Locate the cell with the specified text and output its [X, Y] center coordinate. 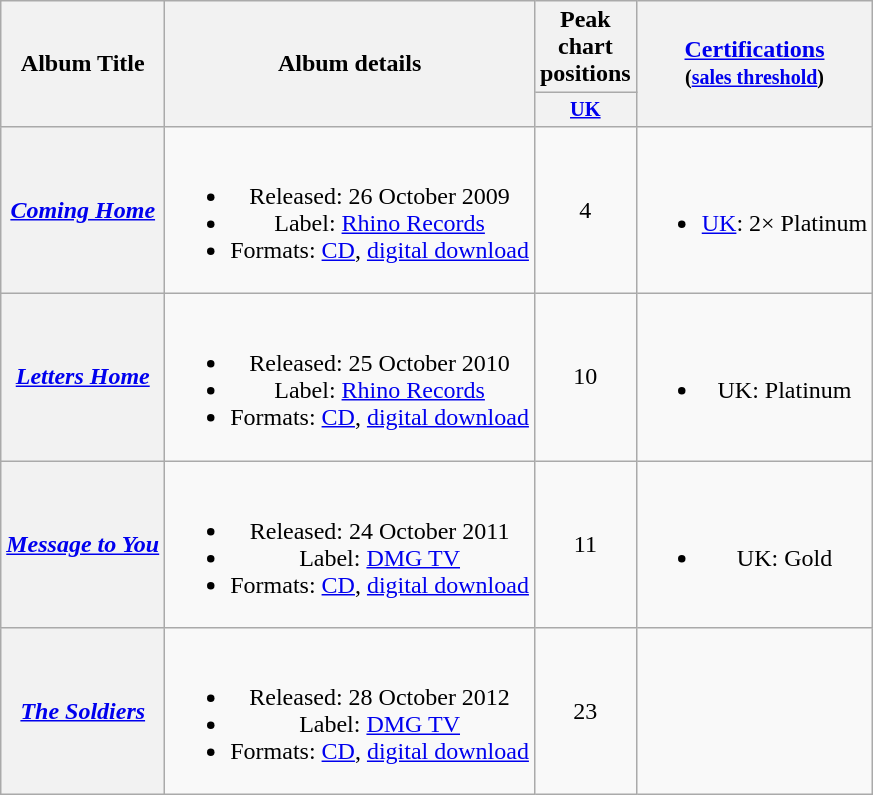
UK: Gold [754, 544]
Message to You [83, 544]
Released: 26 October 2009Label: Rhino RecordsFormats: CD, digital download [350, 210]
Album Title [83, 64]
Letters Home [83, 378]
Peak chart positions [585, 47]
11 [585, 544]
Released: 25 October 2010Label: Rhino RecordsFormats: CD, digital download [350, 378]
Coming Home [83, 210]
Released: 24 October 2011Label: DMG TVFormats: CD, digital download [350, 544]
10 [585, 378]
UK: Platinum [754, 378]
Certifications(sales threshold) [754, 64]
UK: 2× Platinum [754, 210]
23 [585, 712]
UK [585, 110]
4 [585, 210]
Album details [350, 64]
Released: 28 October 2012Label: DMG TVFormats: CD, digital download [350, 712]
The Soldiers [83, 712]
